Detect which cell encompasses the target text, then output its (X, Y) center coordinate. 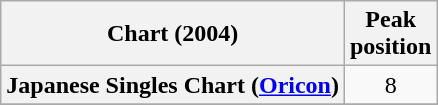
8 (390, 85)
Chart (2004) (173, 34)
Japanese Singles Chart (Oricon) (173, 85)
Peakposition (390, 34)
